Provide the [X, Y] coordinate of the cell's center where the given text is located.  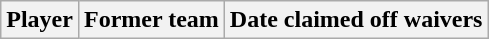
Date claimed off waivers [356, 20]
Former team [151, 20]
Player [40, 20]
